Output the (x, y) coordinate of the center of the cell containing the given text.  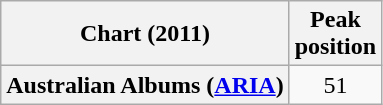
Peakposition (335, 34)
Australian Albums (ARIA) (145, 85)
51 (335, 85)
Chart (2011) (145, 34)
